Return the (X, Y) coordinate for the center point of the cell that contains the specified text.  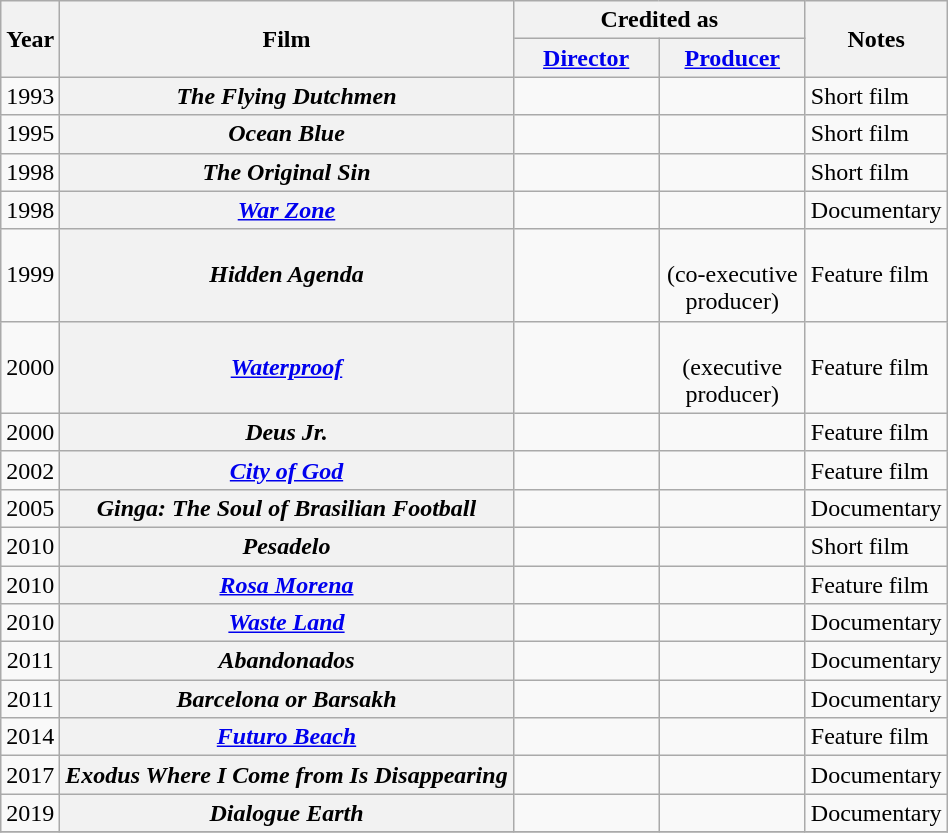
Film (286, 39)
Credited as (659, 20)
Rosa Morena (286, 585)
Waste Land (286, 623)
War Zone (286, 210)
1993 (30, 96)
Waterproof (286, 367)
1999 (30, 275)
Deus Jr. (286, 432)
Futuro Beach (286, 737)
Producer (732, 58)
The Original Sin (286, 172)
Exodus Where I Come from Is Disappearing (286, 775)
Year (30, 39)
City of God (286, 470)
(co-executive producer) (732, 275)
2005 (30, 508)
Ginga: The Soul of Brasilian Football (286, 508)
Dialogue Earth (286, 813)
Pesadelo (286, 546)
Hidden Agenda (286, 275)
Ocean Blue (286, 134)
(executive producer) (732, 367)
1995 (30, 134)
Notes (876, 39)
Abandonados (286, 661)
Barcelona or Barsakh (286, 699)
The Flying Dutchmen (286, 96)
2002 (30, 470)
2017 (30, 775)
2019 (30, 813)
Director (586, 58)
2014 (30, 737)
